Return [X, Y] of the center of cell containing provided text 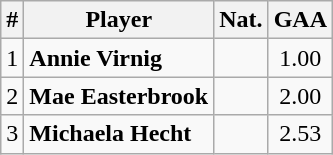
1 [12, 58]
Michaela Hecht [119, 134]
Nat. [241, 20]
Annie Virnig [119, 58]
# [12, 20]
GAA [300, 20]
2 [12, 96]
3 [12, 134]
2.00 [300, 96]
Mae Easterbrook [119, 96]
Player [119, 20]
1.00 [300, 58]
2.53 [300, 134]
